Identify which cell holds the provided text, then report its (X, Y) central coordinate. 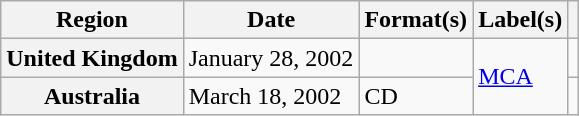
Format(s) (416, 20)
March 18, 2002 (271, 96)
Region (92, 20)
Label(s) (520, 20)
Date (271, 20)
MCA (520, 77)
CD (416, 96)
United Kingdom (92, 58)
Australia (92, 96)
January 28, 2002 (271, 58)
